Search for the cell housing the specified text and yield its [x, y] center coordinate. 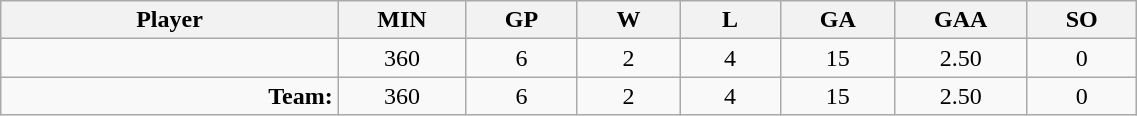
SO [1081, 20]
GA [838, 20]
L [730, 20]
W [628, 20]
GAA [961, 20]
Player [170, 20]
MIN [402, 20]
Team: [170, 96]
GP [522, 20]
